For the text-containing cell, return its midpoint in (X, Y) coordinate format. 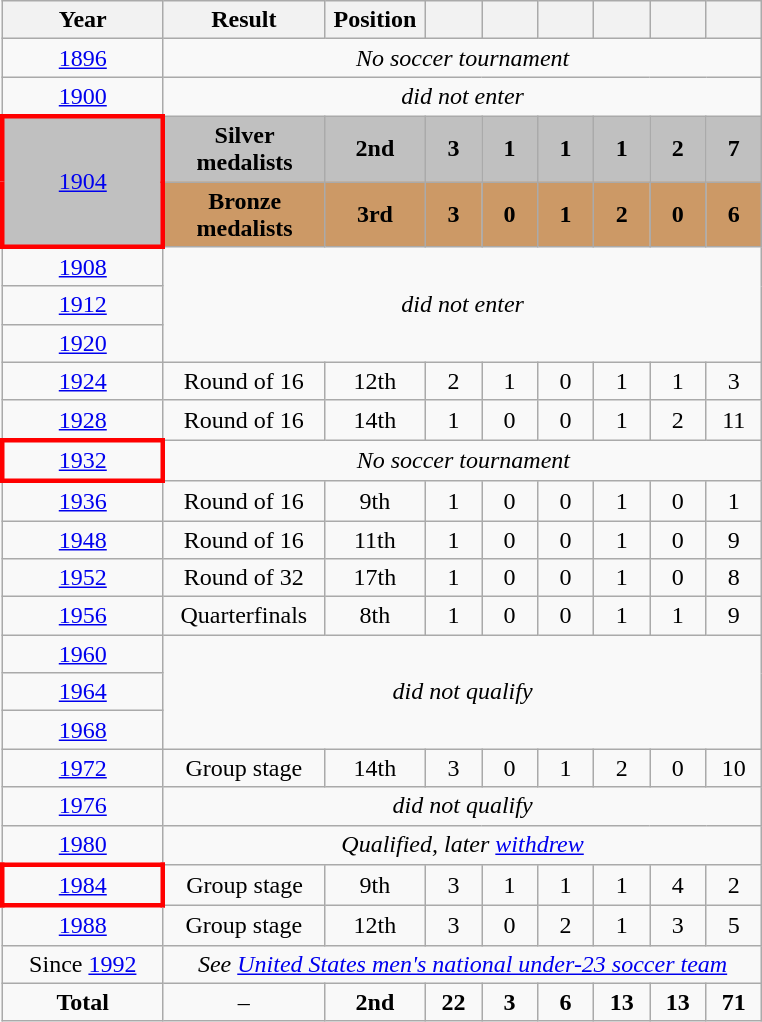
Total (82, 1002)
1908 (82, 267)
1988 (82, 926)
1952 (82, 578)
1968 (82, 730)
1932 (82, 460)
1964 (82, 692)
1900 (82, 97)
See United States men's national under-23 soccer team (462, 964)
22 (453, 1002)
1904 (82, 181)
8 (734, 578)
1928 (82, 420)
1956 (82, 616)
1948 (82, 539)
5 (734, 926)
– (244, 1002)
4 (678, 886)
8th (374, 616)
Result (244, 20)
Qualified, later withdrew (462, 845)
3rd (374, 214)
71 (734, 1002)
11th (374, 539)
1912 (82, 305)
10 (734, 768)
Bronze medalists (244, 214)
7 (734, 148)
Round of 32 (244, 578)
1960 (82, 654)
17th (374, 578)
1976 (82, 806)
1924 (82, 381)
11 (734, 420)
1896 (82, 58)
Silver medalists (244, 148)
1980 (82, 845)
1972 (82, 768)
Position (374, 20)
1920 (82, 343)
Year (82, 20)
1984 (82, 886)
Quarterfinals (244, 616)
Since 1992 (82, 964)
1936 (82, 501)
